Output the [x, y] coordinate of the center of the cell containing the given text.  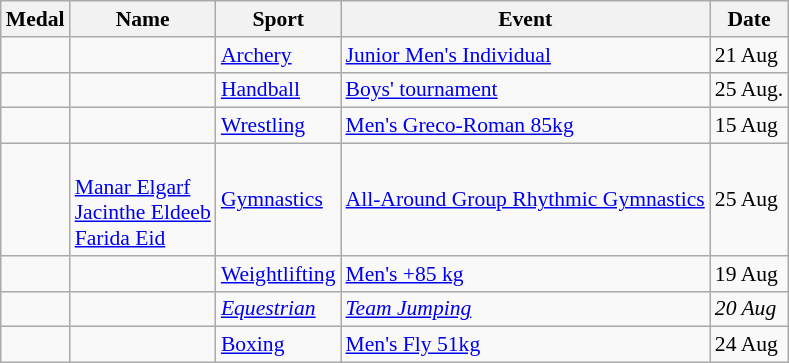
Equestrian [278, 309]
Archery [278, 55]
Men's +85 kg [526, 274]
Junior Men's Individual [526, 55]
Weightlifting [278, 274]
Date [749, 19]
Medal [36, 19]
Event [526, 19]
Name [143, 19]
Team Jumping [526, 309]
15 Aug [749, 126]
Boxing [278, 345]
25 Aug. [749, 90]
Men's Greco-Roman 85kg [526, 126]
Sport [278, 19]
Boys' tournament [526, 90]
Men's Fly 51kg [526, 345]
19 Aug [749, 274]
All-Around Group Rhythmic Gymnastics [526, 200]
21 Aug [749, 55]
Gymnastics [278, 200]
20 Aug [749, 309]
Wrestling [278, 126]
Handball [278, 90]
Manar ElgarfJacinthe EldeebFarida Eid [143, 200]
25 Aug [749, 200]
24 Aug [749, 345]
